Capture the cell that displays the provided text and extract its (X, Y) central coordinate. 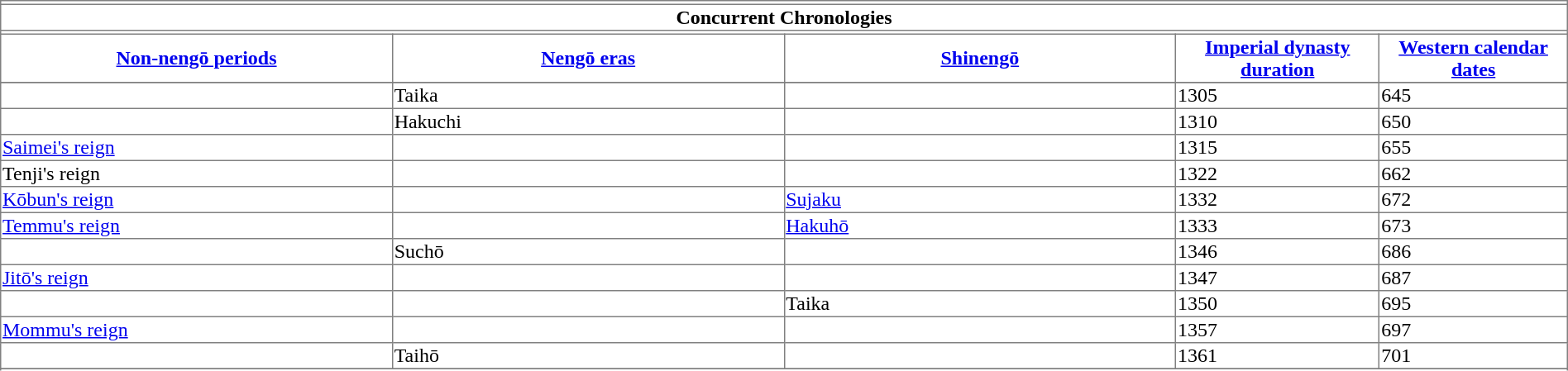
695 (1474, 304)
687 (1474, 278)
655 (1474, 148)
673 (1474, 226)
Hakuhō (980, 226)
Taihō (588, 356)
Tenji's reign (197, 174)
1333 (1278, 226)
701 (1474, 356)
Shinengō (980, 58)
1305 (1278, 96)
Kōbun's reign (197, 200)
1315 (1278, 148)
697 (1474, 330)
Mommu's reign (197, 330)
Sujaku (980, 200)
686 (1474, 252)
1332 (1278, 200)
645 (1474, 96)
1347 (1278, 278)
1357 (1278, 330)
1322 (1278, 174)
Nengō eras (588, 58)
Hakuchi (588, 121)
Saimei's reign (197, 148)
672 (1474, 200)
1361 (1278, 356)
662 (1474, 174)
Western calendar dates (1474, 58)
Suchō (588, 252)
Imperial dynasty duration (1278, 58)
1346 (1278, 252)
650 (1474, 121)
Non-nengō periods (197, 58)
1310 (1278, 121)
Concurrent Chronologies (784, 17)
Temmu's reign (197, 226)
Jitō's reign (197, 278)
1350 (1278, 304)
